Locate the cell with the specified text and output its (x, y) center coordinate. 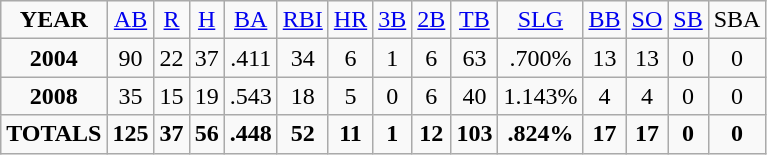
.824% (540, 134)
19 (206, 96)
1.143% (540, 96)
.411 (250, 58)
52 (302, 134)
SBA (737, 20)
SLG (540, 20)
BA (250, 20)
18 (302, 96)
.448 (250, 134)
56 (206, 134)
2008 (54, 96)
.543 (250, 96)
BB (604, 20)
H (206, 20)
12 (432, 134)
HR (350, 20)
103 (474, 134)
AB (130, 20)
34 (302, 58)
2B (432, 20)
SO (647, 20)
.700% (540, 58)
90 (130, 58)
TB (474, 20)
SB (688, 20)
5 (350, 96)
TOTALS (54, 134)
11 (350, 134)
15 (172, 96)
22 (172, 58)
YEAR (54, 20)
40 (474, 96)
35 (130, 96)
3B (392, 20)
2004 (54, 58)
63 (474, 58)
R (172, 20)
RBI (302, 20)
125 (130, 134)
